Find where the given text appears and provide that cell's center as [X, Y] coordinate. 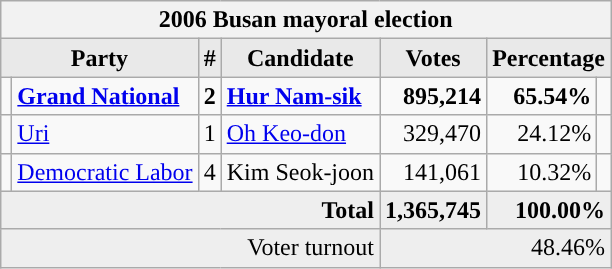
Uri [105, 134]
Oh Keo-don [300, 134]
Party [100, 58]
329,470 [434, 134]
24.12% [542, 134]
141,061 [434, 172]
895,214 [434, 96]
100.00% [549, 210]
Total [190, 210]
Percentage [549, 58]
4 [210, 172]
65.54% [542, 96]
1 [210, 134]
Voter turnout [190, 248]
Votes [434, 58]
2006 Busan mayoral election [306, 20]
# [210, 58]
1,365,745 [434, 210]
Candidate [300, 58]
2 [210, 96]
48.46% [496, 248]
Democratic Labor [105, 172]
Grand National [105, 96]
Hur Nam-sik [300, 96]
10.32% [542, 172]
Kim Seok-joon [300, 172]
